Identify which cell holds the provided text, then report its (x, y) central coordinate. 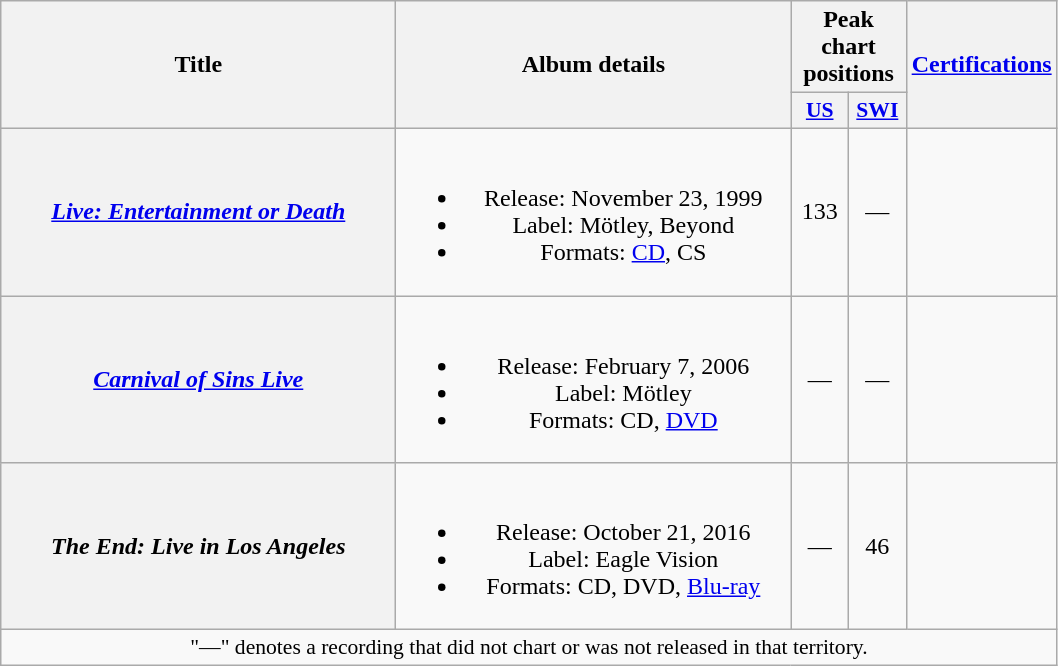
Release: November 23, 1999Label: Mötley, BeyondFormats: CD, CS (594, 212)
Live: Entertainment or Death (198, 212)
Release: October 21, 2016Label: Eagle VisionFormats: CD, DVD, Blu-ray (594, 546)
"—" denotes a recording that did not chart or was not released in that territory. (529, 648)
SWI (878, 111)
Peak chart positions (848, 47)
133 (820, 212)
Title (198, 65)
Release: February 7, 2006Label: MötleyFormats: CD, DVD (594, 380)
Carnival of Sins Live (198, 380)
Certifications (982, 65)
US (820, 111)
46 (878, 546)
Album details (594, 65)
The End: Live in Los Angeles (198, 546)
